Extract the [X, Y] coordinate from the center of the cell holding the provided text.  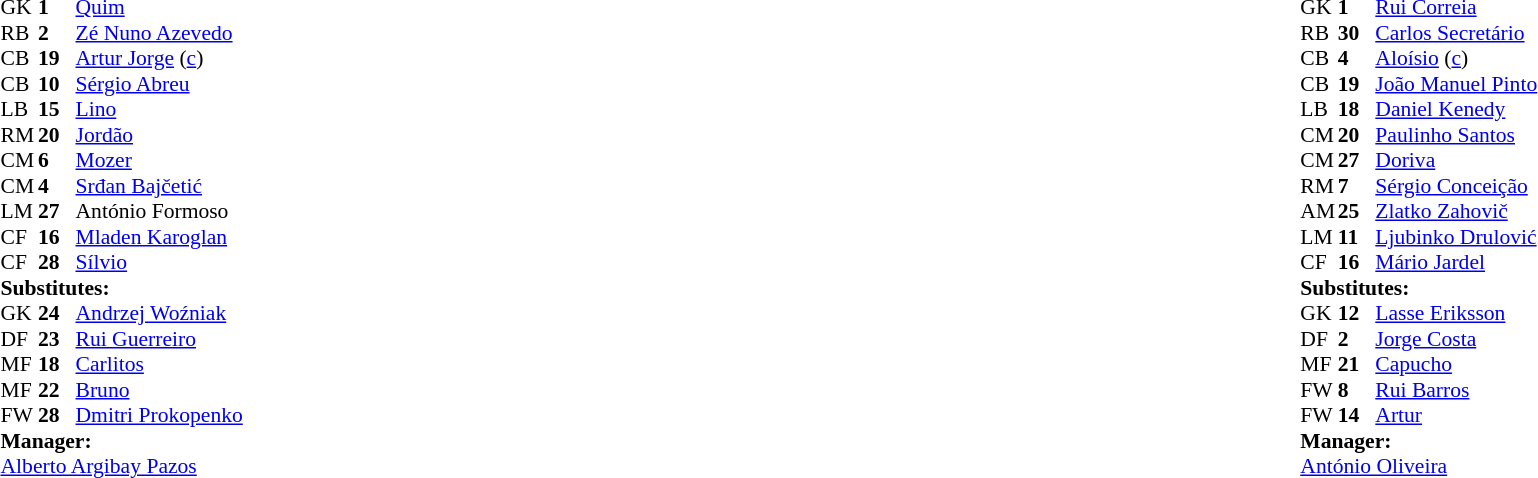
10 [57, 84]
Dmitri Prokopenko [160, 415]
23 [57, 339]
Carlos Secretário [1456, 33]
Paulinho Santos [1456, 135]
11 [1357, 237]
Aloísio (c) [1456, 59]
Bruno [160, 390]
Lino [160, 109]
Sérgio Conceição [1456, 186]
Srđan Bajčetić [160, 186]
Rui Guerreiro [160, 339]
AM [1319, 211]
Zlatko Zahovič [1456, 211]
Capucho [1456, 365]
Doriva [1456, 161]
Sérgio Abreu [160, 84]
Zé Nuno Azevedo [160, 33]
22 [57, 390]
António Formoso [160, 211]
Carlitos [160, 365]
Ljubinko Drulović [1456, 237]
Mozer [160, 161]
8 [1357, 390]
15 [57, 109]
7 [1357, 186]
30 [1357, 33]
Mário Jardel [1456, 263]
Sílvio [160, 263]
21 [1357, 365]
Andrzej Woźniak [160, 313]
Rui Barros [1456, 390]
Lasse Eriksson [1456, 313]
6 [57, 161]
24 [57, 313]
Mladen Karoglan [160, 237]
25 [1357, 211]
Jorge Costa [1456, 339]
Jordão [160, 135]
12 [1357, 313]
João Manuel Pinto [1456, 84]
Daniel Kenedy [1456, 109]
Artur [1456, 415]
Artur Jorge (c) [160, 59]
14 [1357, 415]
